Return the (X, Y) coordinate for the center point of the cell that contains the specified text.  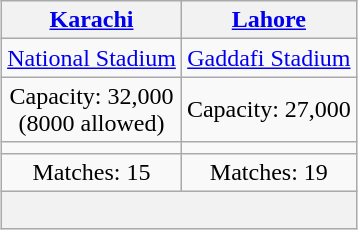
Matches: 15 (92, 172)
Capacity: 27,000 (268, 110)
Matches: 19 (268, 172)
Gaddafi Stadium (268, 58)
National Stadium (92, 58)
Karachi (92, 20)
Capacity: 32,000(8000 allowed) (92, 110)
Lahore (268, 20)
